For the text-containing cell, return its midpoint in (X, Y) coordinate format. 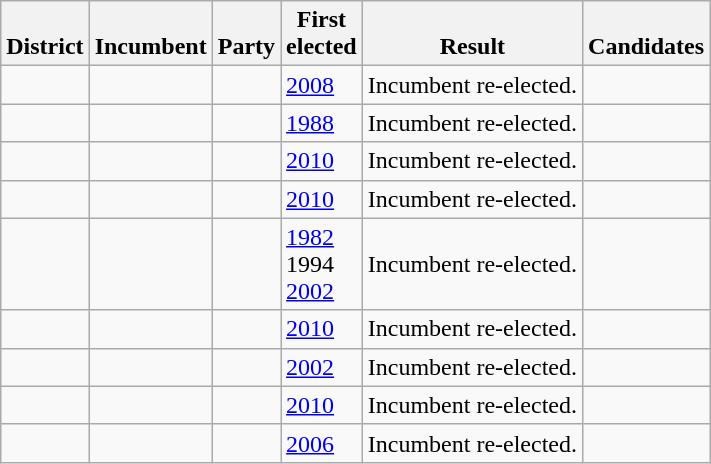
2006 (322, 443)
Candidates (646, 34)
District (45, 34)
1988 (322, 123)
19821994 2002 (322, 264)
Firstelected (322, 34)
Incumbent (150, 34)
Party (246, 34)
Result (472, 34)
2008 (322, 85)
2002 (322, 367)
